Output the [X, Y] coordinate of the center of the cell containing the given text.  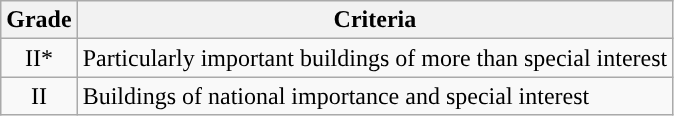
Grade [39, 20]
II* [39, 58]
Particularly important buildings of more than special interest [375, 58]
Criteria [375, 20]
Buildings of national importance and special interest [375, 96]
II [39, 96]
